Pinpoint the cell where the given text exists, returning its [X, Y] midpoint coordinate. 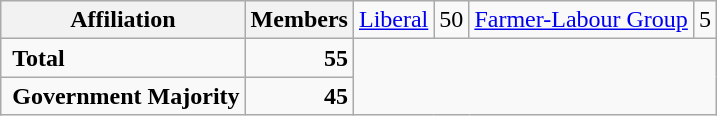
45 [299, 96]
50 [452, 20]
Liberal [393, 20]
Total [123, 58]
5 [704, 20]
55 [299, 58]
Government Majority [123, 96]
Affiliation [123, 20]
Farmer-Labour Group [582, 20]
Members [299, 20]
